Provide the [x, y] coordinate of the cell's center where the given text is located.  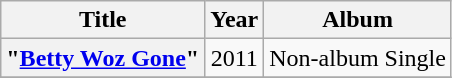
Year [234, 20]
"Betty Woz Gone" [103, 58]
Non-album Single [358, 58]
2011 [234, 58]
Album [358, 20]
Title [103, 20]
